Return the [X, Y] coordinate for the center point of the cell that contains the specified text.  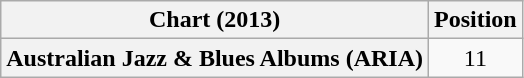
Position [476, 20]
Chart (2013) [215, 20]
Australian Jazz & Blues Albums (ARIA) [215, 58]
11 [476, 58]
